Detect which cell encompasses the target text, then output its (X, Y) center coordinate. 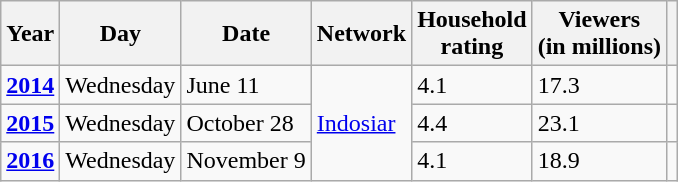
18.9 (599, 161)
Year (30, 34)
17.3 (599, 85)
October 28 (246, 123)
Date (246, 34)
2014 (30, 85)
Householdrating (472, 34)
November 9 (246, 161)
Day (120, 34)
Indosiar (361, 123)
4.4 (472, 123)
June 11 (246, 85)
Viewers(in millions) (599, 34)
2016 (30, 161)
Network (361, 34)
23.1 (599, 123)
2015 (30, 123)
